Output the (X, Y) coordinate of the center of the cell containing the given text.  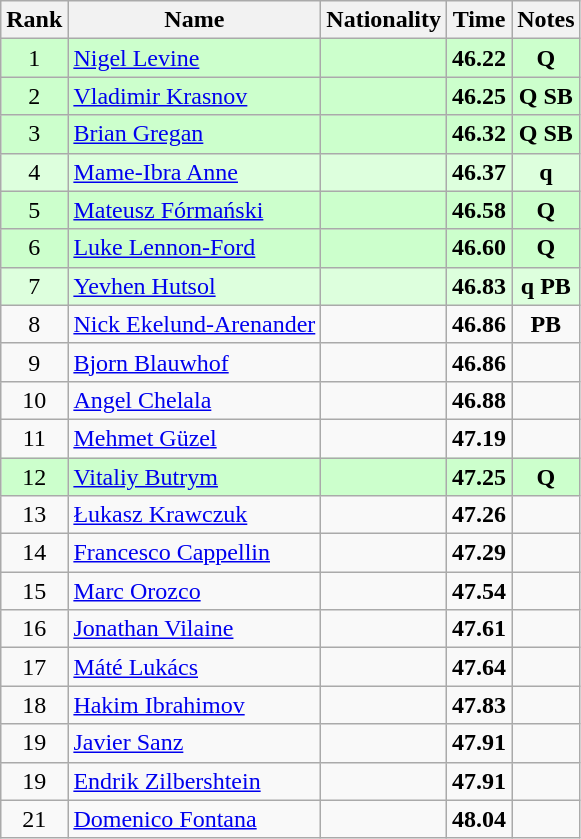
15 (34, 591)
Vitaliy Butrym (194, 477)
46.58 (480, 210)
Łukasz Krawczuk (194, 515)
Máté Lukács (194, 667)
Javier Sanz (194, 743)
q (546, 172)
Nick Ekelund-Arenander (194, 324)
46.60 (480, 248)
Nigel Levine (194, 58)
Jonathan Vilaine (194, 629)
12 (34, 477)
Angel Chelala (194, 400)
q PB (546, 286)
46.32 (480, 134)
7 (34, 286)
47.64 (480, 667)
Mehmet Güzel (194, 438)
Yevhen Hutsol (194, 286)
17 (34, 667)
Bjorn Blauwhof (194, 362)
Time (480, 20)
46.25 (480, 96)
4 (34, 172)
Hakim Ibrahimov (194, 705)
3 (34, 134)
47.61 (480, 629)
47.83 (480, 705)
Marc Orozco (194, 591)
Notes (546, 20)
2 (34, 96)
Mateusz Fórmański (194, 210)
21 (34, 819)
Domenico Fontana (194, 819)
47.26 (480, 515)
14 (34, 553)
9 (34, 362)
Nationality (384, 20)
Vladimir Krasnov (194, 96)
Mame-Ibra Anne (194, 172)
8 (34, 324)
Francesco Cappellin (194, 553)
Brian Gregan (194, 134)
47.19 (480, 438)
18 (34, 705)
Endrik Zilbershtein (194, 781)
46.37 (480, 172)
6 (34, 248)
5 (34, 210)
Name (194, 20)
46.83 (480, 286)
48.04 (480, 819)
47.29 (480, 553)
Luke Lennon-Ford (194, 248)
46.88 (480, 400)
47.25 (480, 477)
PB (546, 324)
47.54 (480, 591)
13 (34, 515)
10 (34, 400)
16 (34, 629)
Rank (34, 20)
11 (34, 438)
46.22 (480, 58)
1 (34, 58)
